From the cell containing the given text, extract its center point as (x, y) coordinate. 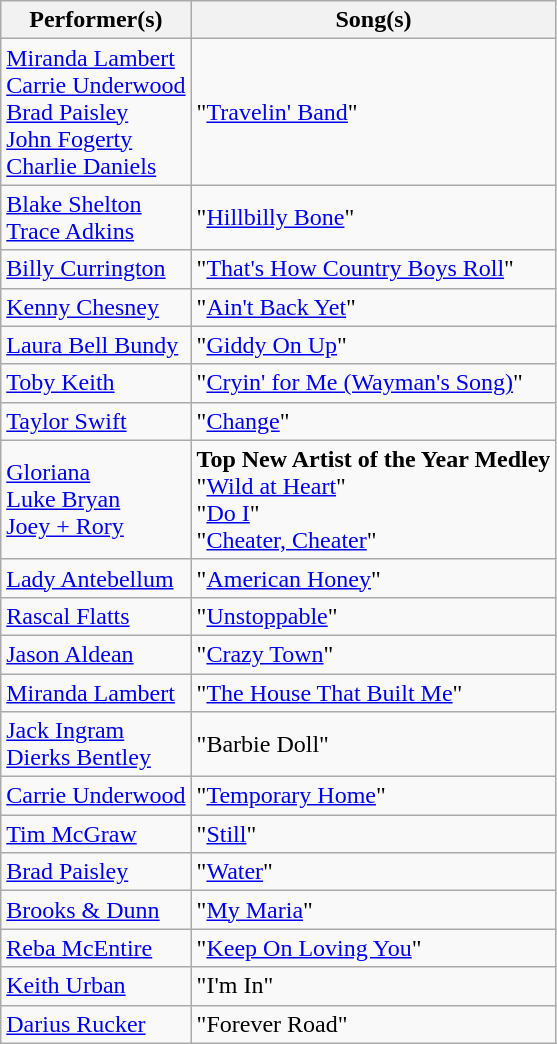
"My Maria" (374, 910)
Reba McEntire (96, 948)
"Unstoppable" (374, 616)
"Barbie Doll" (374, 744)
"Keep On Loving You" (374, 948)
"Giddy On Up" (374, 345)
GlorianaLuke BryanJoey + Rory (96, 500)
"The House That Built Me" (374, 693)
Toby Keith (96, 383)
Carrie Underwood (96, 796)
"Water" (374, 872)
Jack IngramDierks Bentley (96, 744)
"Cryin' for Me (Wayman's Song)" (374, 383)
"Hillbilly Bone" (374, 218)
"Ain't Back Yet" (374, 307)
Billy Currington (96, 269)
"American Honey" (374, 578)
"Still" (374, 834)
Rascal Flatts (96, 616)
"Travelin' Band" (374, 112)
Top New Artist of the Year Medley"Wild at Heart""Do I""Cheater, Cheater" (374, 500)
"Temporary Home" (374, 796)
Song(s) (374, 20)
Darius Rucker (96, 1024)
Miranda LambertCarrie UnderwoodBrad PaisleyJohn FogertyCharlie Daniels (96, 112)
Brad Paisley (96, 872)
Miranda Lambert (96, 693)
Blake SheltonTrace Adkins (96, 218)
Brooks & Dunn (96, 910)
Laura Bell Bundy (96, 345)
Performer(s) (96, 20)
Keith Urban (96, 986)
Lady Antebellum (96, 578)
Kenny Chesney (96, 307)
Taylor Swift (96, 421)
Tim McGraw (96, 834)
"Change" (374, 421)
Jason Aldean (96, 654)
"That's How Country Boys Roll" (374, 269)
"I'm In" (374, 986)
"Forever Road" (374, 1024)
"Crazy Town" (374, 654)
